Pinpoint the cell where the given text exists, returning its (x, y) midpoint coordinate. 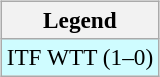
Legend (80, 20)
ITF WTT (1–0) (80, 57)
